For the text-containing cell, return its midpoint in (x, y) coordinate format. 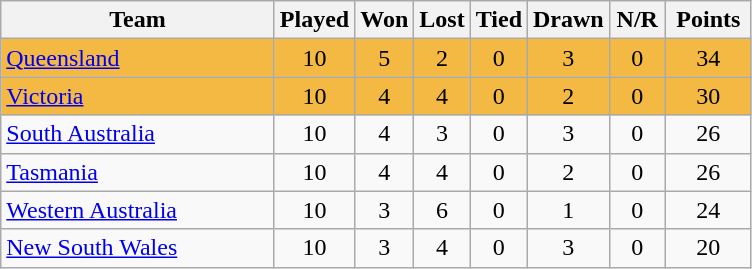
1 (569, 210)
Points (708, 20)
South Australia (138, 134)
Tied (498, 20)
20 (708, 248)
Tasmania (138, 172)
6 (442, 210)
Western Australia (138, 210)
Queensland (138, 58)
Drawn (569, 20)
New South Wales (138, 248)
34 (708, 58)
Won (384, 20)
Victoria (138, 96)
5 (384, 58)
Team (138, 20)
N/R (637, 20)
Played (314, 20)
24 (708, 210)
30 (708, 96)
Lost (442, 20)
